Output the (x, y) coordinate of the center of the cell containing the given text.  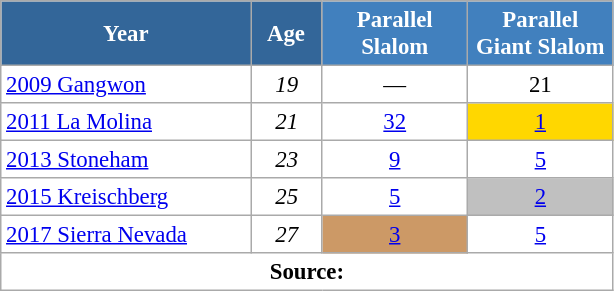
2011 La Molina (126, 122)
1 (541, 122)
— (395, 85)
25 (286, 197)
2015 Kreischberg (126, 197)
9 (395, 160)
2 (541, 197)
2009 Gangwon (126, 85)
19 (286, 85)
Year (126, 34)
23 (286, 160)
2017 Sierra Nevada (126, 235)
3 (395, 235)
Age (286, 34)
ParallelGiant Slalom (541, 34)
27 (286, 235)
32 (395, 122)
Parallel Slalom (395, 34)
2013 Stoneham (126, 160)
